Return the [x, y] coordinate for the center point of the cell that contains the specified text.  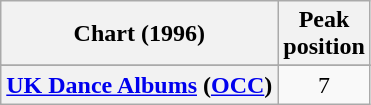
Peakposition [324, 34]
UK Dance Albums (OCC) [140, 85]
7 [324, 85]
Chart (1996) [140, 34]
